Identify which cell holds the provided text, then report its [x, y] central coordinate. 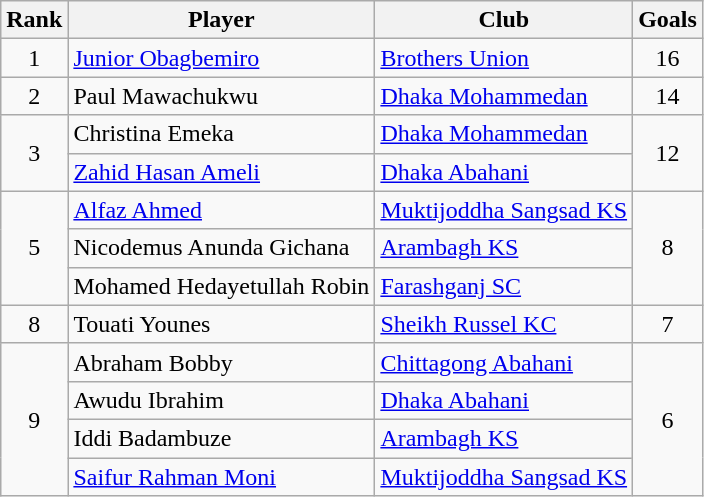
5 [34, 248]
Junior Obagbemiro [222, 58]
Brothers Union [504, 58]
16 [668, 58]
14 [668, 96]
Nicodemus Anunda Gichana [222, 248]
Sheikh Russel KC [504, 324]
Paul Mawachukwu [222, 96]
Alfaz Ahmed [222, 210]
Zahid Hasan Ameli [222, 172]
9 [34, 419]
Farashganj SC [504, 286]
Goals [668, 20]
Iddi Badambuze [222, 438]
Chittagong Abahani [504, 362]
Abraham Bobby [222, 362]
Touati Younes [222, 324]
Mohamed Hedayetullah Robin [222, 286]
Saifur Rahman Moni [222, 477]
Christina Emeka [222, 134]
1 [34, 58]
Awudu Ibrahim [222, 400]
Rank [34, 20]
2 [34, 96]
12 [668, 153]
Player [222, 20]
6 [668, 419]
Club [504, 20]
7 [668, 324]
3 [34, 153]
